From the cell containing the given text, extract its center point as [X, Y] coordinate. 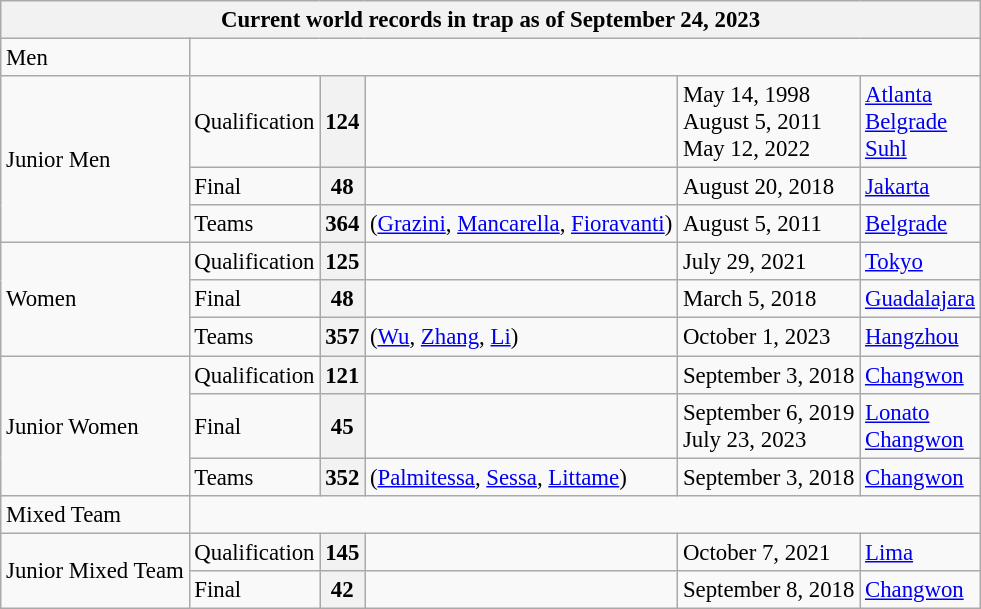
364 [342, 224]
Junior Men [95, 160]
August 20, 2018 [769, 187]
October 1, 2023 [769, 337]
45 [342, 426]
Junior Women [95, 426]
(Wu, Zhang, Li) [522, 337]
121 [342, 375]
July 29, 2021 [769, 262]
(Grazini, Mancarella, Fioravanti) [522, 224]
March 5, 2018 [769, 299]
Atlanta Belgrade Suhl [920, 122]
(Palmitessa, Sessa, Littame) [522, 477]
Men [95, 58]
125 [342, 262]
Hangzhou [920, 337]
Current world records in trap as of September 24, 2023 [491, 20]
Mixed Team [95, 514]
May 14, 1998August 5, 2011May 12, 2022 [769, 122]
Women [95, 300]
Junior Mixed Team [95, 570]
August 5, 2011 [769, 224]
Lonato Changwon [920, 426]
October 7, 2021 [769, 552]
Jakarta [920, 187]
September 6, 2019July 23, 2023 [769, 426]
Guadalajara [920, 299]
352 [342, 477]
Tokyo [920, 262]
357 [342, 337]
September 8, 2018 [769, 590]
145 [342, 552]
42 [342, 590]
Lima [920, 552]
Belgrade [920, 224]
124 [342, 122]
